For the text-containing cell, return its midpoint in [x, y] coordinate format. 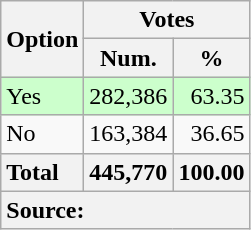
No [42, 134]
Source: [126, 210]
Num. [128, 58]
445,770 [128, 172]
63.35 [212, 96]
282,386 [128, 96]
% [212, 58]
Option [42, 39]
100.00 [212, 172]
Yes [42, 96]
36.65 [212, 134]
Votes [167, 20]
Total [42, 172]
163,384 [128, 134]
